Determine the [X, Y] coordinate at the center of the cell enclosing the given text.  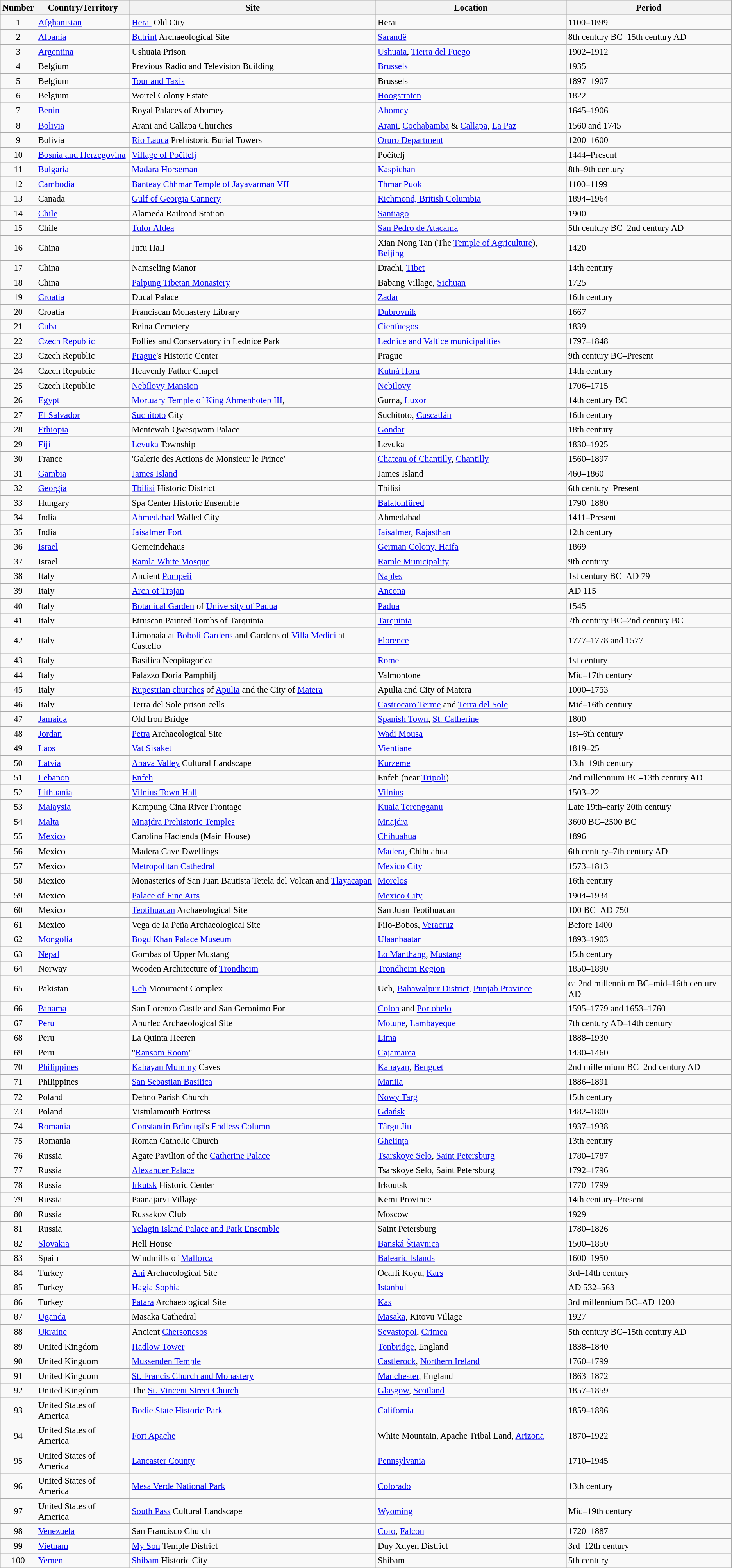
Počitelj [471, 155]
Wyoming [471, 1512]
Apurlec Archaeological Site [253, 1023]
89 [18, 1347]
Shibam [471, 1561]
Cuba [83, 327]
Tbilisi Historic District [253, 488]
Etruscan Painted Tombs of Tarquinia [253, 620]
1857–1859 [648, 1391]
Late 19th–early 20th century [648, 807]
71 [18, 1082]
Franciscan Monastery Library [253, 312]
San Pedro de Atacama [471, 228]
Ethiopia [83, 430]
21 [18, 327]
1869 [648, 547]
1645–1906 [648, 111]
36 [18, 547]
Lithuania [83, 793]
Nepal [83, 954]
Kuala Terengganu [471, 807]
Levuka [471, 444]
1859–1896 [648, 1410]
Terra del Sole prison cells [253, 704]
Mongolia [83, 939]
2nd millennium BC–2nd century AD [648, 1068]
Prague's Historic Center [253, 356]
"Ransom Room" [253, 1053]
1897–1907 [648, 81]
San Sebastian Basilica [253, 1082]
1935 [648, 66]
Arani and Callapa Churches [253, 125]
Rupestrian churches of Apulia and the City of Matera [253, 690]
66 [18, 1009]
Abava Valley Cultural Landscape [253, 763]
France [83, 459]
Afghanistan [83, 23]
Mesa Verde National Park [253, 1486]
1819–25 [648, 748]
Benin [83, 111]
Irkoutsk [471, 1185]
ca 2nd millennium BC–mid–16th century AD [648, 989]
Previous Radio and Television Building [253, 66]
Herat Old City [253, 23]
Cajamarca [471, 1053]
Lednice and Valtice municipalities [471, 341]
Manila [471, 1082]
Jaisalmer, Rajasthan [471, 532]
Laos [83, 748]
Pakistan [83, 989]
Metropolitan Cathedral [253, 866]
Location [471, 8]
Ulaanbaatar [471, 939]
17 [18, 268]
1725 [648, 283]
Kabayan, Benguet [471, 1068]
43 [18, 660]
Period [648, 8]
1893–1903 [648, 939]
Dubrovnik [471, 312]
93 [18, 1410]
86 [18, 1302]
Fort Apache [253, 1436]
La Quinta Heeren [253, 1038]
Ancient Chersonesos [253, 1332]
1595–1779 and 1653–1760 [648, 1009]
78 [18, 1185]
1100–1899 [648, 23]
33 [18, 503]
1870–1922 [648, 1436]
Filo-Bobos, Veracruz [471, 925]
Albania [83, 37]
98 [18, 1531]
Herat [471, 23]
Spain [83, 1258]
Zadar [471, 297]
1st–6th century [648, 734]
Shibam Historic City [253, 1561]
Tarquinia [471, 620]
Balatonfüred [471, 503]
Wooden Architecture of Trondheim [253, 969]
1792–1796 [648, 1170]
99 [18, 1546]
Reina Cemetery [253, 327]
1780–1826 [648, 1229]
47 [18, 719]
Uch, Bahawalpur District, Punjab Province [471, 989]
AD 532–563 [648, 1288]
Debno Parish Church [253, 1097]
Irkutsk Historic Center [253, 1185]
Jordan [83, 734]
34 [18, 518]
Country/Territory [83, 8]
Ghelinţa [471, 1141]
1800 [648, 719]
83 [18, 1258]
California [471, 1410]
41 [18, 620]
18th century [648, 430]
56 [18, 851]
460–1860 [648, 473]
Târgu Jiu [471, 1126]
Site [253, 8]
Follies and Conservatory in Lednice Park [253, 341]
1667 [648, 312]
Lancaster County [253, 1461]
Prague [471, 356]
Bulgaria [83, 169]
Number [18, 8]
31 [18, 473]
Egypt [83, 400]
Rio Lauca Prehistoric Burial Towers [253, 140]
Coro, Falcon [471, 1531]
Canada [83, 199]
6th century–Present [648, 488]
48 [18, 734]
Motupe, Lambayeque [471, 1023]
Petra Archaeological Site [253, 734]
1560–1897 [648, 459]
6th century–7th century AD [648, 851]
74 [18, 1126]
Nowy Targ [471, 1097]
37 [18, 562]
Agate Pavilion of the Catherine Palace [253, 1155]
Ducal Palace [253, 297]
Fiji [83, 444]
3 [18, 52]
12 [18, 184]
German Colony, Haifa [471, 547]
Ukraine [83, 1332]
81 [18, 1229]
1 [18, 23]
100 BC–AD 750 [648, 910]
Ancient Pompeii [253, 576]
61 [18, 925]
Kampung Cina River Frontage [253, 807]
1797–1848 [648, 341]
Botanical Garden of University of Padua [253, 606]
97 [18, 1512]
62 [18, 939]
Wortel Colony Estate [253, 96]
2nd millennium BC–13th century AD [648, 778]
1850–1890 [648, 969]
Castrocaro Terme and Terra del Sole [471, 704]
3rd–14th century [648, 1273]
1430–1460 [648, 1053]
5 [18, 81]
Naples [471, 576]
Paanajarvi Village [253, 1200]
Duy Xuyen District [471, 1546]
1503–22 [648, 793]
Monasteries of San Juan Bautista Tetela del Volcan and Tlayacapan [253, 880]
Bogd Khan Palace Museum [253, 939]
95 [18, 1461]
1545 [648, 606]
88 [18, 1332]
1902–1912 [648, 52]
Ramla White Mosque [253, 562]
San Francisco Church [253, 1531]
Suchitoto City [253, 415]
1929 [648, 1214]
Jufu Hall [253, 248]
Panama [83, 1009]
3600 BC–2500 BC [648, 822]
30 [18, 459]
1573–1813 [648, 866]
Alameda Railroad Station [253, 213]
80 [18, 1214]
Royal Palaces of Abomey [253, 111]
Roman Catholic Church [253, 1141]
16 [18, 248]
Namseling Manor [253, 268]
Jaisalmer Fort [253, 532]
44 [18, 675]
Xian Nong Tan (The Temple of Agriculture), Beijing [471, 248]
1411–Present [648, 518]
Ushuaia Prison [253, 52]
Constantin Brâncuși's Endless Column [253, 1126]
Spa Center Historic Ensemble [253, 503]
Ancona [471, 591]
Sevastopol, Crimea [471, 1332]
Lebanon [83, 778]
59 [18, 895]
Georgia [83, 488]
Latvia [83, 763]
1444–Present [648, 155]
Banteay Chhmar Temple of Jayavarman VII [253, 184]
28 [18, 430]
Limonaia at Boboli Gardens and Gardens of Villa Medici at Castello [253, 641]
63 [18, 954]
Cambodia [83, 184]
San Juan Teotihuacan [471, 910]
8th–9th century [648, 169]
Vilnius Town Hall [253, 793]
1706–1715 [648, 386]
9th century BC–Present [648, 356]
Tour and Taxis [253, 81]
50 [18, 763]
Hell House [253, 1244]
Vientiane [471, 748]
Colon and Portobelo [471, 1009]
1904–1934 [648, 895]
Mussenden Temple [253, 1361]
70 [18, 1068]
Kabayan Mummy Caves [253, 1068]
Yelagin Island Palace and Park Ensemble [253, 1229]
1838–1840 [648, 1347]
65 [18, 989]
42 [18, 641]
Enfeh [253, 778]
13th–19th century [648, 763]
7 [18, 111]
Kutná Hora [471, 371]
90 [18, 1361]
Padua [471, 606]
26 [18, 400]
24 [18, 371]
14th century–Present [648, 1200]
1830–1925 [648, 444]
Gulf of Georgia Cannery [253, 199]
29 [18, 444]
Abomey [471, 111]
Saint Petersburg [471, 1229]
1st century [648, 660]
76 [18, 1155]
Hadlow Tower [253, 1347]
19 [18, 297]
1st century BC–AD 79 [648, 576]
Ocarli Koyu, Kars [471, 1273]
Yemen [83, 1561]
7th century BC–2nd century BC [648, 620]
1777–1778 and 1577 [648, 641]
Gemeindehaus [253, 547]
Enfeh (near Tripoli) [471, 778]
3rd millennium BC–AD 1200 [648, 1302]
51 [18, 778]
Valmontone [471, 675]
Hoogstraten [471, 96]
Masaka Cathedral [253, 1317]
39 [18, 591]
1886–1891 [648, 1082]
1600–1950 [648, 1258]
1710–1945 [648, 1461]
Ramle Municipality [471, 562]
Venezuela [83, 1531]
1790–1880 [648, 503]
Tonbridge, England [471, 1347]
57 [18, 866]
69 [18, 1053]
11 [18, 169]
Nebilovy [471, 386]
1770–1799 [648, 1185]
8 [18, 125]
1720–1887 [648, 1531]
Chateau of Chantilly, Chantilly [471, 459]
Before 1400 [648, 925]
12th century [648, 532]
Gdańsk [471, 1111]
38 [18, 576]
1780–1787 [648, 1155]
Village of Počitelj [253, 155]
1822 [648, 96]
40 [18, 606]
Jamaica [83, 719]
Balearic Islands [471, 1258]
1900 [648, 213]
6 [18, 96]
Gondar [471, 430]
Chihuahua [471, 837]
Levuka Township [253, 444]
72 [18, 1097]
Santiago [471, 213]
58 [18, 880]
My Son Temple District [253, 1546]
Colorado [471, 1486]
84 [18, 1273]
Trondheim Region [471, 969]
Banská Štiavnica [471, 1244]
Uganda [83, 1317]
Lo Manthang, Mustang [471, 954]
Old Iron Bridge [253, 719]
Mortuary Temple of King Ahmenhotep III, [253, 400]
2 [18, 37]
Vietnam [83, 1546]
87 [18, 1317]
22 [18, 341]
14 [18, 213]
64 [18, 969]
San Lorenzo Castle and San Geronimo Fort [253, 1009]
35 [18, 532]
'Galerie des Actions de Monsieur le Prince' [253, 459]
Slovakia [83, 1244]
El Salvador [83, 415]
Windmills of Mallorca [253, 1258]
8th century BC–15th century AD [648, 37]
Bosnia and Herzegovina [83, 155]
Mid–19th century [648, 1512]
75 [18, 1141]
Mid–17th century [648, 675]
Pennsylvania [471, 1461]
5th century BC–15th century AD [648, 1332]
Masaka, Kitovu Village [471, 1317]
Hagia Sophia [253, 1288]
5th century [648, 1561]
60 [18, 910]
1200–1600 [648, 140]
Kurzeme [471, 763]
1894–1964 [648, 199]
92 [18, 1391]
Ahmedabad [471, 518]
1927 [648, 1317]
Ani Archaeological Site [253, 1273]
52 [18, 793]
The St. Vincent Street Church [253, 1391]
32 [18, 488]
67 [18, 1023]
91 [18, 1376]
Spanish Town, St. Catherine [471, 719]
Istanbul [471, 1288]
Madera, Chihuahua [471, 851]
Argentina [83, 52]
Kaspichan [471, 169]
5th century BC–2nd century AD [648, 228]
Cienfuegos [471, 327]
55 [18, 837]
Castlerock, Northern Ireland [471, 1361]
15 [18, 228]
85 [18, 1288]
Sarandë [471, 37]
9th century [648, 562]
20 [18, 312]
46 [18, 704]
1500–1850 [648, 1244]
10 [18, 155]
Mnajdra Prehistoric Temples [253, 822]
Butrint Archaeological Site [253, 37]
Vistulamouth Fortress [253, 1111]
Nebílovy Mansion [253, 386]
Vat Sisaket [253, 748]
Russakov Club [253, 1214]
Mid–16th century [648, 704]
1863–1872 [648, 1376]
1560 and 1745 [648, 125]
Teotihuacan Archaeological Site [253, 910]
Basilica Neopitagorica [253, 660]
49 [18, 748]
1839 [648, 327]
Tbilisi [471, 488]
7th century AD–14th century [648, 1023]
AD 115 [648, 591]
1420 [648, 248]
Gombas of Upper Mustang [253, 954]
1100–1199 [648, 184]
Drachi, Tibet [471, 268]
Uch Monument Complex [253, 989]
73 [18, 1111]
Gambia [83, 473]
79 [18, 1200]
Madara Horseman [253, 169]
3rd–12th century [648, 1546]
Apulia and City of Matera [471, 690]
45 [18, 690]
Thmar Puok [471, 184]
1760–1799 [648, 1361]
82 [18, 1244]
27 [18, 415]
1896 [648, 837]
Vilnius [471, 793]
14th century BC [648, 400]
13 [18, 199]
Moscow [471, 1214]
Manchester, England [471, 1376]
Kas [471, 1302]
St. Francis Church and Monastery [253, 1376]
100 [18, 1561]
Wadi Mousa [471, 734]
South Pass Cultural Landscape [253, 1512]
Ushuaia, Tierra del Fuego [471, 52]
4 [18, 66]
Norway [83, 969]
18 [18, 283]
Palazzo Doria Pamphilj [253, 675]
1482–1800 [648, 1111]
Richmond, British Columbia [471, 199]
Malta [83, 822]
Kemi Province [471, 1200]
Carolina Hacienda (Main House) [253, 837]
53 [18, 807]
68 [18, 1038]
Babang Village, Sichuan [471, 283]
Heavenly Father Chapel [253, 371]
23 [18, 356]
Florence [471, 641]
96 [18, 1486]
Hungary [83, 503]
Palpung Tibetan Monastery [253, 283]
Oruro Department [471, 140]
Vega de la Peña Archaeological Site [253, 925]
Madera Cave Dwellings [253, 851]
1888–1930 [648, 1038]
Alexander Palace [253, 1170]
Ahmedabad Walled City [253, 518]
77 [18, 1170]
54 [18, 822]
Morelos [471, 880]
Malaysia [83, 807]
Rome [471, 660]
Tulor Aldea [253, 228]
25 [18, 386]
Bodie State Historic Park [253, 1410]
94 [18, 1436]
White Mountain, Apache Tribal Land, Arizona [471, 1436]
Lima [471, 1038]
Gurna, Luxor [471, 400]
Glasgow, Scotland [471, 1391]
1000–1753 [648, 690]
Arani, Cochabamba & Callapa, La Paz [471, 125]
Mnajdra [471, 822]
Mentewab-Qwesqwam Palace [253, 430]
1937–1938 [648, 1126]
Arch of Trajan [253, 591]
Patara Archaeological Site [253, 1302]
Suchitoto, Cuscatlán [471, 415]
9 [18, 140]
Palace of Fine Arts [253, 895]
